Output the [x, y] coordinate of the center of the cell containing the given text.  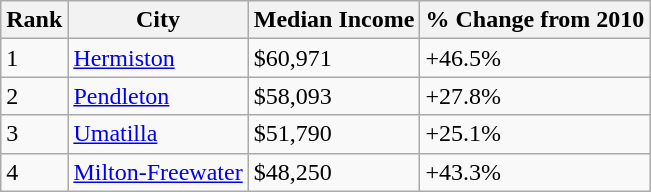
1 [34, 58]
% Change from 2010 [535, 20]
Hermiston [158, 58]
+46.5% [535, 58]
+43.3% [535, 172]
Milton-Freewater [158, 172]
4 [34, 172]
$60,971 [334, 58]
City [158, 20]
+27.8% [535, 96]
Pendleton [158, 96]
$58,093 [334, 96]
3 [34, 134]
2 [34, 96]
Rank [34, 20]
$51,790 [334, 134]
Median Income [334, 20]
$48,250 [334, 172]
+25.1% [535, 134]
Umatilla [158, 134]
